Extract the [X, Y] coordinate from the center of the cell holding the provided text.  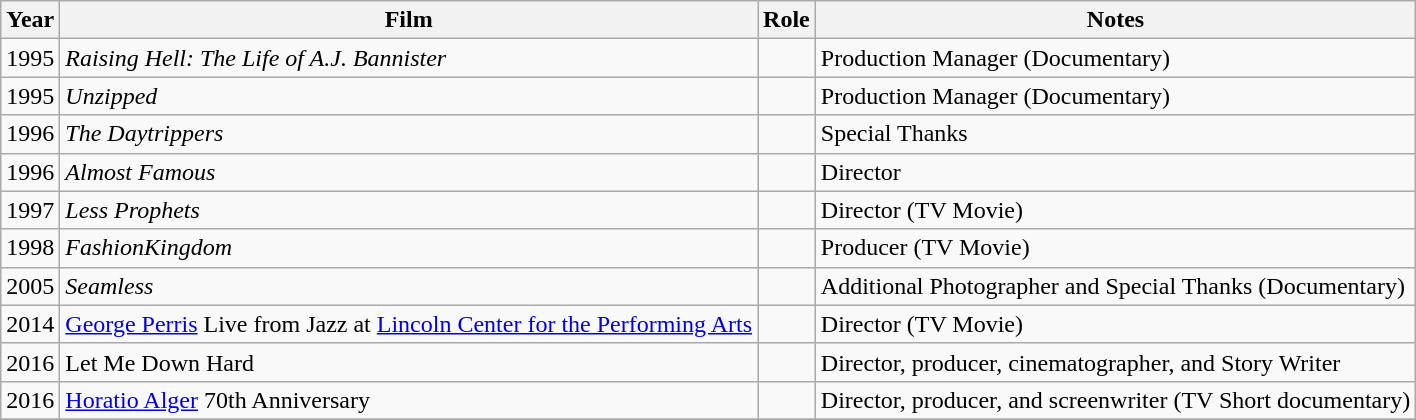
Raising Hell: The Life of A.J. Bannister [409, 58]
2005 [30, 286]
FashionKingdom [409, 248]
Additional Photographer and Special Thanks (Documentary) [1115, 286]
Special Thanks [1115, 134]
Director, producer, and screenwriter (TV Short documentary) [1115, 400]
Let Me Down Hard [409, 362]
The Daytrippers [409, 134]
Less Prophets [409, 210]
Year [30, 20]
Director, producer, cinematographer, and Story Writer [1115, 362]
George Perris Live from Jazz at Lincoln Center for the Performing Arts [409, 324]
Producer (TV Movie) [1115, 248]
Almost Famous [409, 172]
Unzipped [409, 96]
Director [1115, 172]
2014 [30, 324]
Film [409, 20]
Horatio Alger 70th Anniversary [409, 400]
1997 [30, 210]
Role [787, 20]
Notes [1115, 20]
Seamless [409, 286]
1998 [30, 248]
